Find where the given text appears and provide that cell's center as (X, Y) coordinate. 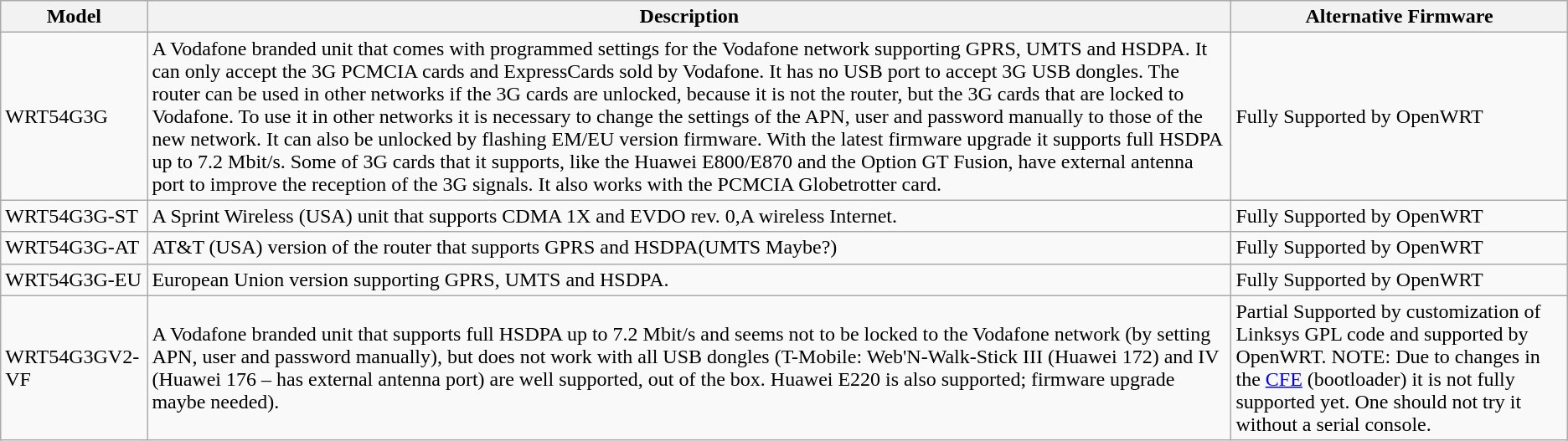
WRT54G3G-ST (74, 216)
A Sprint Wireless (USA) unit that supports CDMA 1X and EVDO rev. 0,A wireless Internet. (689, 216)
WRT54G3G-AT (74, 248)
Alternative Firmware (1399, 17)
WRT54G3G (74, 116)
Description (689, 17)
WRT54G3GV2-VF (74, 368)
Model (74, 17)
WRT54G3G-EU (74, 279)
AT&T (USA) version of the router that supports GPRS and HSDPA(UMTS Maybe?) (689, 248)
European Union version supporting GPRS, UMTS and HSDPA. (689, 279)
